Search for the cell housing the specified text and yield its [X, Y] center coordinate. 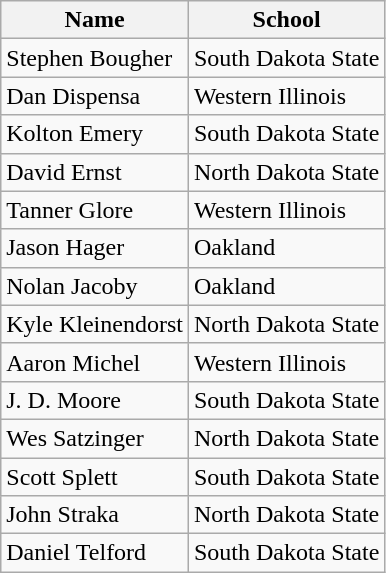
Nolan Jacoby [95, 286]
Tanner Glore [95, 210]
John Straka [95, 515]
Kolton Emery [95, 134]
Stephen Bougher [95, 58]
Scott Splett [95, 477]
Kyle Kleinendorst [95, 324]
J. D. Moore [95, 400]
School [286, 20]
Daniel Telford [95, 553]
Jason Hager [95, 248]
David Ernst [95, 172]
Dan Dispensa [95, 96]
Name [95, 20]
Aaron Michel [95, 362]
Wes Satzinger [95, 438]
